Output the [X, Y] coordinate of the center of the cell containing the given text.  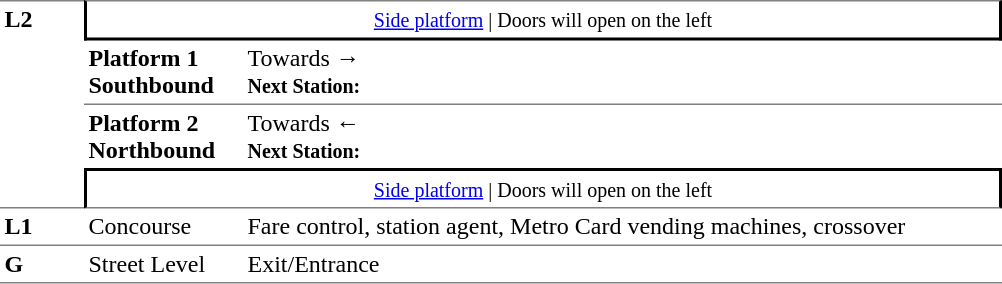
G [42, 264]
Fare control, station agent, Metro Card vending machines, crossover [622, 226]
Towards → Next Station: [622, 72]
Platform 2Northbound [164, 136]
L2 [42, 104]
Platform 1Southbound [164, 72]
Concourse [164, 226]
Street Level [164, 264]
Exit/Entrance [622, 264]
L1 [42, 226]
Towards ← Next Station: [622, 136]
